From the cell containing the given text, extract its center point as [X, Y] coordinate. 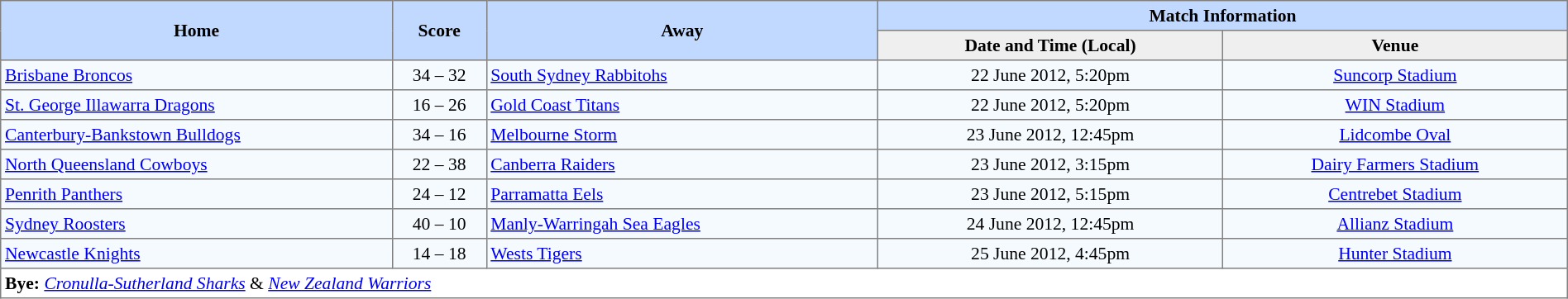
Penrith Panthers [197, 194]
24 – 12 [439, 194]
Venue [1394, 45]
Brisbane Broncos [197, 75]
Parramatta Eels [682, 194]
Home [197, 31]
Hunter Stadium [1394, 254]
34 – 32 [439, 75]
Newcastle Knights [197, 254]
South Sydney Rabbitohs [682, 75]
Wests Tigers [682, 254]
24 June 2012, 12:45pm [1050, 224]
40 – 10 [439, 224]
St. George Illawarra Dragons [197, 105]
Gold Coast Titans [682, 105]
North Queensland Cowboys [197, 164]
Sydney Roosters [197, 224]
Score [439, 31]
Date and Time (Local) [1050, 45]
Away [682, 31]
Match Information [1223, 16]
Lidcombe Oval [1394, 135]
Allianz Stadium [1394, 224]
23 June 2012, 12:45pm [1050, 135]
Centrebet Stadium [1394, 194]
23 June 2012, 5:15pm [1050, 194]
Melbourne Storm [682, 135]
23 June 2012, 3:15pm [1050, 164]
16 – 26 [439, 105]
14 – 18 [439, 254]
Suncorp Stadium [1394, 75]
Canterbury-Bankstown Bulldogs [197, 135]
Dairy Farmers Stadium [1394, 164]
22 – 38 [439, 164]
Bye: Cronulla-Sutherland Sharks & New Zealand Warriors [784, 283]
Canberra Raiders [682, 164]
Manly-Warringah Sea Eagles [682, 224]
34 – 16 [439, 135]
25 June 2012, 4:45pm [1050, 254]
WIN Stadium [1394, 105]
